For the text-containing cell, return its midpoint in (x, y) coordinate format. 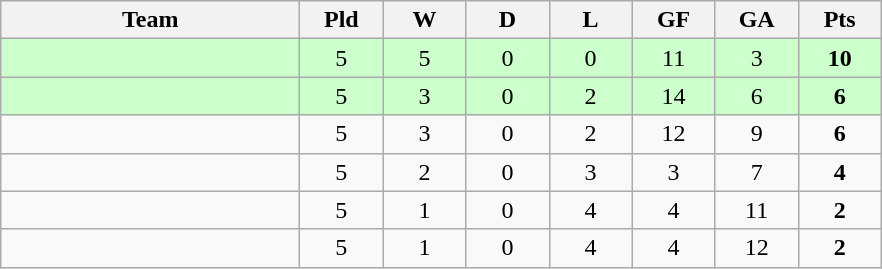
D (508, 20)
14 (674, 96)
9 (756, 134)
Team (150, 20)
Pts (840, 20)
10 (840, 58)
GF (674, 20)
Pld (342, 20)
W (424, 20)
7 (756, 172)
GA (756, 20)
L (590, 20)
